Scan for the cell matching the given text and deliver its (X, Y) coordinate at center. 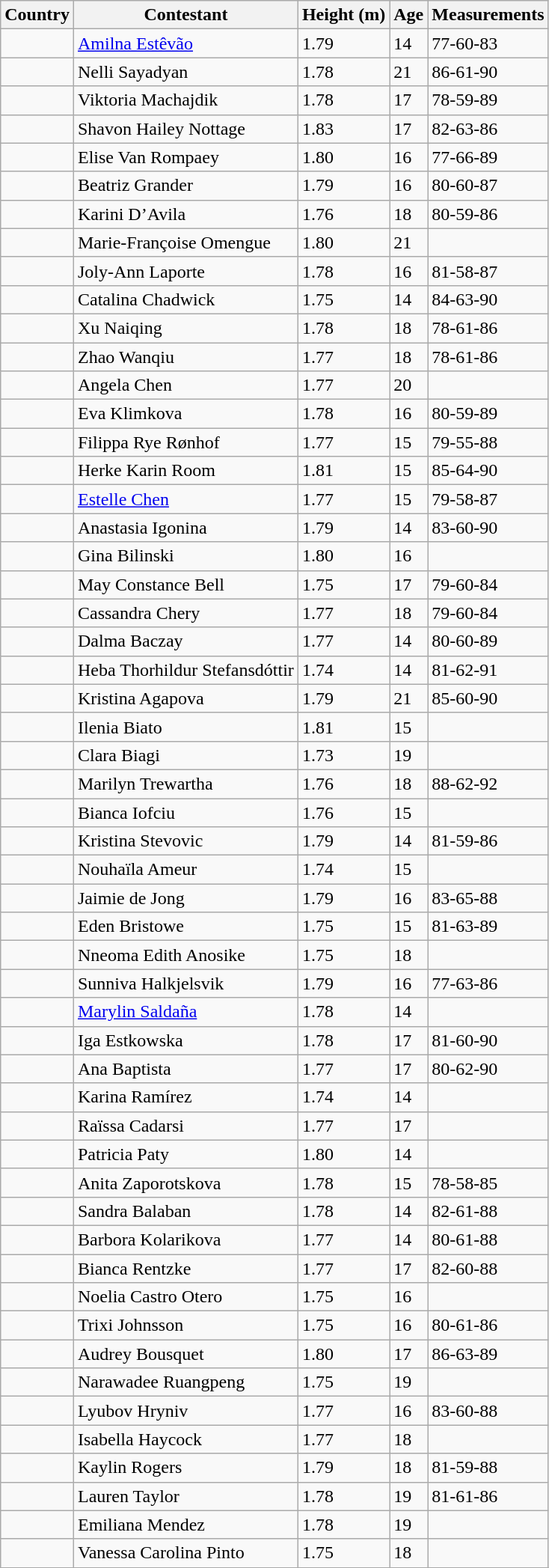
Lauren Taylor (185, 1496)
83-60-88 (488, 1411)
Anita Zaporotskova (185, 1183)
Nelli Sayadyan (185, 72)
Ana Baptista (185, 1069)
Joly-Ann Laporte (185, 271)
80-59-86 (488, 214)
80-59-89 (488, 414)
Zhao Wanqiu (185, 357)
Xu Naiqing (185, 328)
Patricia Paty (185, 1154)
Bianca Iofciu (185, 812)
77-63-86 (488, 983)
Eden Bristowe (185, 927)
Contestant (185, 15)
78-59-89 (488, 100)
Viktoria Machajdik (185, 100)
Measurements (488, 15)
Elise Van Rompaey (185, 157)
1.83 (343, 129)
81-61-86 (488, 1496)
Herke Karin Room (185, 471)
86-63-89 (488, 1354)
83-60-90 (488, 528)
80-62-90 (488, 1069)
Narawadee Ruangpeng (185, 1382)
1.73 (343, 755)
Angela Chen (185, 385)
Amilna Estêvão (185, 43)
Estelle Chen (185, 499)
Trixi Johnsson (185, 1326)
Filippa Rye Rønhof (185, 442)
82-63-86 (488, 129)
Isabella Haycock (185, 1439)
Catalina Chadwick (185, 299)
77-60-83 (488, 43)
Gina Bilinski (185, 556)
80-60-89 (488, 641)
Sunniva Halkjelsvik (185, 983)
Noelia Castro Otero (185, 1297)
Shavon Hailey Nottage (185, 129)
81-62-91 (488, 670)
Heba Thorhildur Stefansdóttir (185, 670)
81-63-89 (488, 927)
Barbora Kolarikova (185, 1239)
78-58-85 (488, 1183)
88-62-92 (488, 784)
Sandra Balaban (185, 1211)
Cassandra Chery (185, 613)
Kristina Stevovic (185, 841)
Age (408, 15)
May Constance Bell (185, 585)
Nneoma Edith Anosike (185, 955)
79-58-87 (488, 499)
Kaylin Rogers (185, 1468)
81-59-88 (488, 1468)
86-61-90 (488, 72)
Ilenia Biato (185, 727)
81-60-90 (488, 1040)
Jaimie de Jong (185, 898)
81-58-87 (488, 271)
Karina Ramírez (185, 1097)
Kristina Agapova (185, 698)
82-61-88 (488, 1211)
Nouhaïla Ameur (185, 870)
Height (m) (343, 15)
Beatriz Grander (185, 186)
Bianca Rentzke (185, 1269)
Audrey Bousquet (185, 1354)
20 (408, 385)
80-60-87 (488, 186)
Iga Estkowska (185, 1040)
Dalma Baczay (185, 641)
79-55-88 (488, 442)
Country (37, 15)
84-63-90 (488, 299)
80-61-86 (488, 1326)
77-66-89 (488, 157)
Raïssa Cadarsi (185, 1126)
Marilyn Trewartha (185, 784)
Emiliana Mendez (185, 1525)
Clara Biagi (185, 755)
83-65-88 (488, 898)
Anastasia Igonina (185, 528)
Marylin Saldaña (185, 1012)
Marie-Françoise Omengue (185, 242)
85-64-90 (488, 471)
Eva Klimkova (185, 414)
Karini D’Avila (185, 214)
80-61-88 (488, 1239)
Vanessa Carolina Pinto (185, 1553)
85-60-90 (488, 698)
82-60-88 (488, 1269)
81-59-86 (488, 841)
Lyubov Hryniv (185, 1411)
